From the cell containing the given text, extract its center point as [x, y] coordinate. 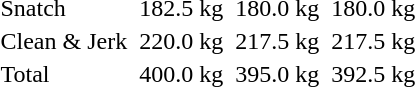
220.0 kg [182, 41]
217.5 kg [278, 41]
